Determine the [X, Y] coordinate at the center of the cell enclosing the given text.  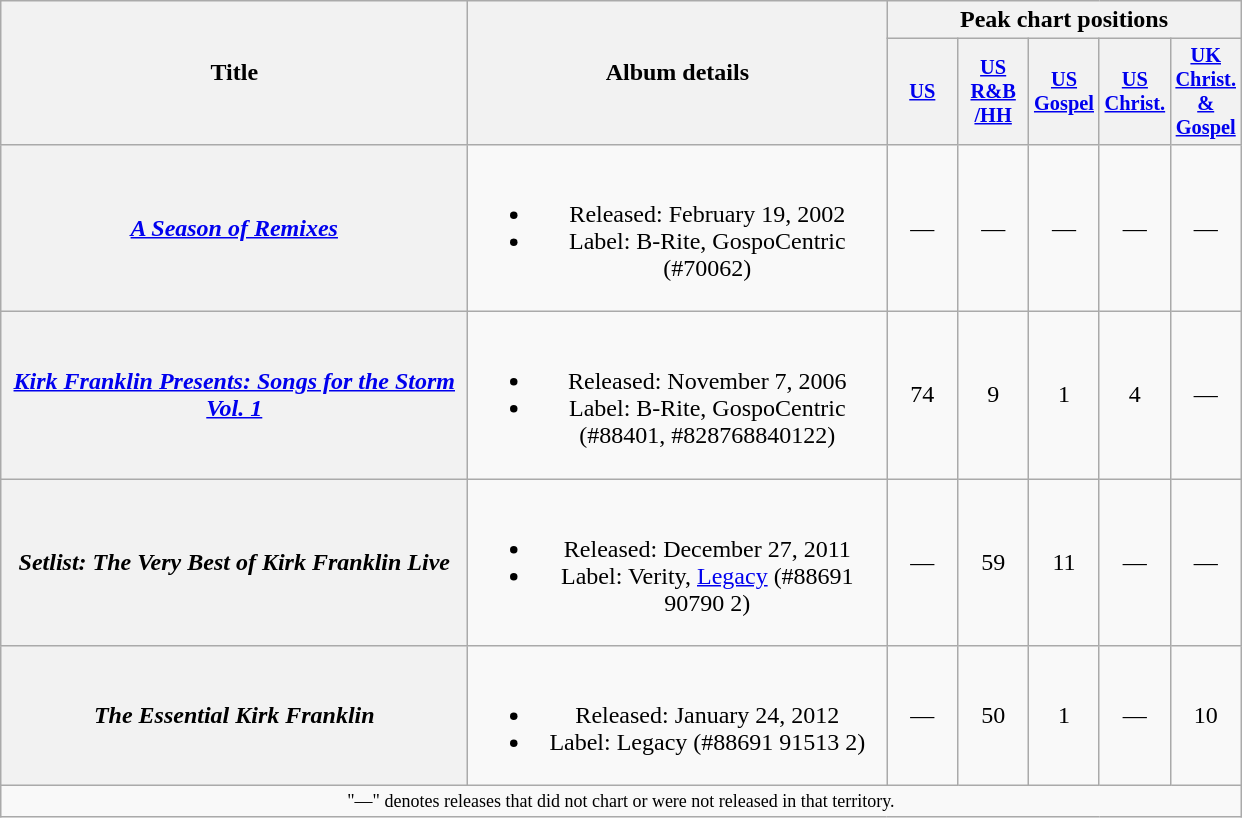
A Season of Remixes [234, 228]
50 [994, 716]
"—" denotes releases that did not chart or were not released in that territory. [621, 802]
74 [922, 396]
US Gospel [1064, 92]
USR&B/HH [994, 92]
9 [994, 396]
The Essential Kirk Franklin [234, 716]
Released: February 19, 2002Label: B-Rite, GospoCentric (#70062) [678, 228]
Peak chart positions [1064, 20]
Title [234, 73]
10 [1206, 716]
Album details [678, 73]
UKChrist.& Gospel [1206, 92]
59 [994, 562]
11 [1064, 562]
Released: November 7, 2006Label: B-Rite, GospoCentric (#88401, #828768840122) [678, 396]
Released: January 24, 2012Label: Legacy (#88691 91513 2) [678, 716]
4 [1134, 396]
USChrist. [1134, 92]
US [922, 92]
Released: December 27, 2011Label: Verity, Legacy (#88691 90790 2) [678, 562]
Setlist: The Very Best of Kirk Franklin Live [234, 562]
Kirk Franklin Presents: Songs for the Storm Vol. 1 [234, 396]
